Return the (X, Y) coordinate for the center point of the cell that contains the specified text.  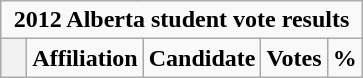
2012 Alberta student vote results (182, 20)
Affiliation (85, 58)
% (344, 58)
Candidate (202, 58)
Votes (294, 58)
